Detect which cell encompasses the target text, then output its (X, Y) center coordinate. 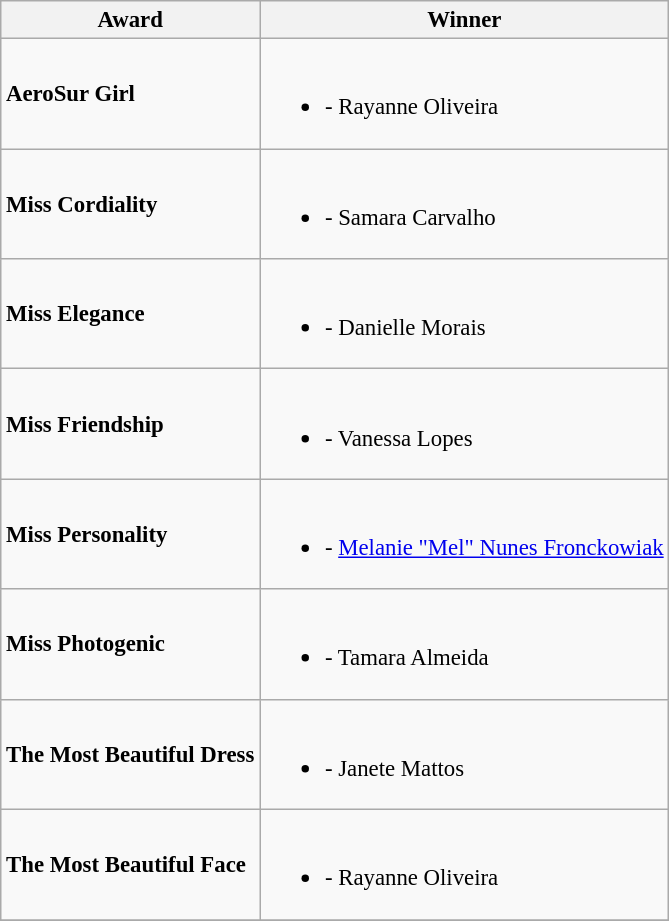
The Most Beautiful Dress (130, 754)
AeroSur Girl (130, 94)
- Tamara Almeida (464, 644)
- Janete Mattos (464, 754)
- Melanie "Mel" Nunes Fronckowiak (464, 534)
- Vanessa Lopes (464, 424)
Miss Photogenic (130, 644)
Miss Cordiality (130, 204)
Miss Personality (130, 534)
Award (130, 20)
Miss Elegance (130, 314)
The Most Beautiful Face (130, 865)
- Danielle Morais (464, 314)
Winner (464, 20)
- Samara Carvalho (464, 204)
Miss Friendship (130, 424)
